Return the (X, Y) coordinate for the center point of the cell that contains the specified text.  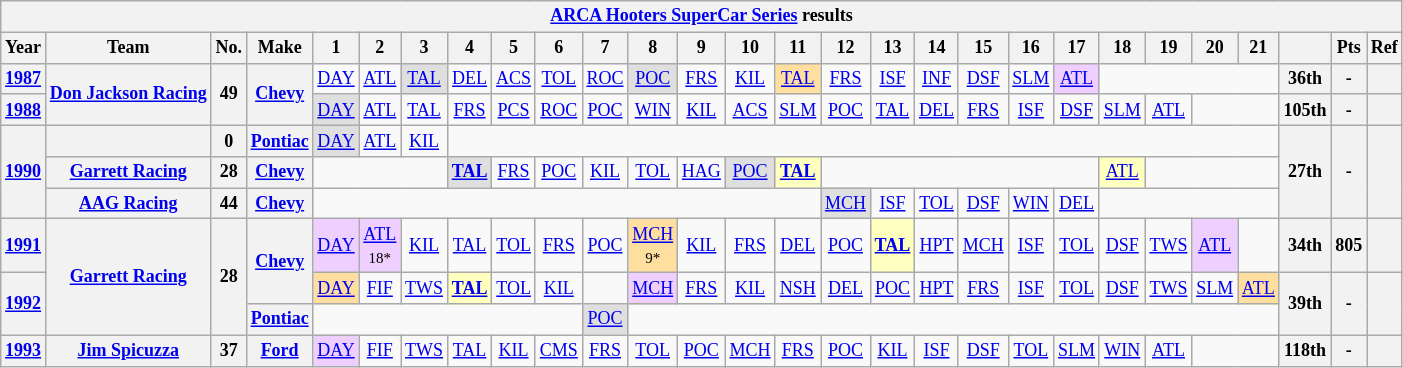
105th (1305, 110)
3 (424, 48)
6 (558, 48)
36th (1305, 78)
27th (1305, 172)
34th (1305, 246)
Ref (1385, 48)
20 (1215, 48)
Pts (1349, 48)
11 (798, 48)
MCH9* (653, 246)
21 (1259, 48)
No. (228, 48)
AAG Racing (128, 204)
10 (750, 48)
8 (653, 48)
18 (1122, 48)
4 (469, 48)
Team (128, 48)
1988 (24, 110)
13 (892, 48)
1992 (24, 304)
49 (228, 94)
Jim Spicuzza (128, 350)
ATL18* (380, 246)
39th (1305, 304)
Make (280, 48)
7 (605, 48)
805 (1349, 246)
9 (702, 48)
1990 (24, 172)
5 (514, 48)
Year (24, 48)
16 (1031, 48)
1993 (24, 350)
CMS (558, 350)
ARCA Hooters SuperCar Series results (702, 16)
1991 (24, 246)
PCS (514, 110)
INF (937, 78)
118th (1305, 350)
HAG (702, 172)
15 (983, 48)
19 (1168, 48)
44 (228, 204)
37 (228, 350)
14 (937, 48)
17 (1077, 48)
0 (228, 140)
NSH (798, 288)
2 (380, 48)
Ford (280, 350)
1987 (24, 78)
1 (336, 48)
12 (846, 48)
Don Jackson Racing (128, 94)
